Return the (X, Y) coordinate for the center point of the cell that contains the specified text.  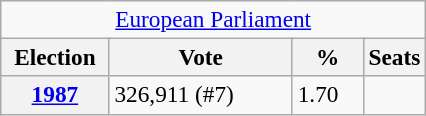
% (328, 57)
Vote (200, 57)
326,911 (#7) (200, 95)
Seats (394, 57)
Election (55, 57)
1987 (55, 95)
European Parliament (214, 19)
1.70 (328, 95)
